For the text-containing cell, return its midpoint in (x, y) coordinate format. 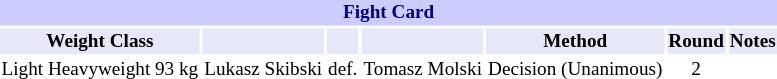
Notes (752, 41)
Weight Class (100, 41)
Method (576, 41)
Round (696, 41)
Fight Card (388, 13)
